Detect which cell encompasses the target text, then output its [X, Y] center coordinate. 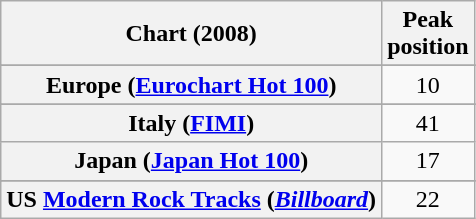
10 [428, 85]
Europe (Eurochart Hot 100) [192, 85]
17 [428, 161]
41 [428, 123]
Italy (FIMI) [192, 123]
Peakposition [428, 34]
Chart (2008) [192, 34]
22 [428, 199]
US Modern Rock Tracks (Billboard) [192, 199]
Japan (Japan Hot 100) [192, 161]
